Extract the (X, Y) coordinate from the center of the cell holding the provided text.  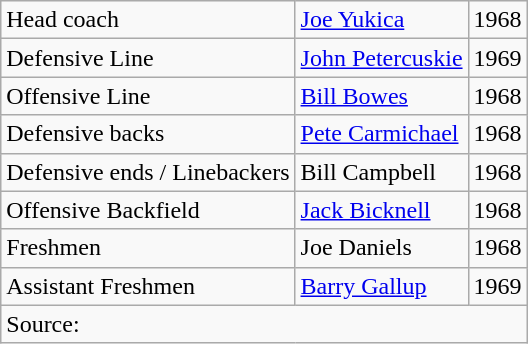
Freshmen (148, 248)
Offensive Backfield (148, 210)
Jack Bicknell (382, 210)
John Petercuskie (382, 58)
Joe Daniels (382, 248)
Pete Carmichael (382, 134)
Bill Campbell (382, 172)
Joe Yukica (382, 20)
Defensive ends / Linebackers (148, 172)
Barry Gallup (382, 286)
Source: (264, 324)
Defensive backs (148, 134)
Assistant Freshmen (148, 286)
Defensive Line (148, 58)
Head coach (148, 20)
Offensive Line (148, 96)
Bill Bowes (382, 96)
